Determine the [x, y] coordinate at the center of the cell enclosing the given text.  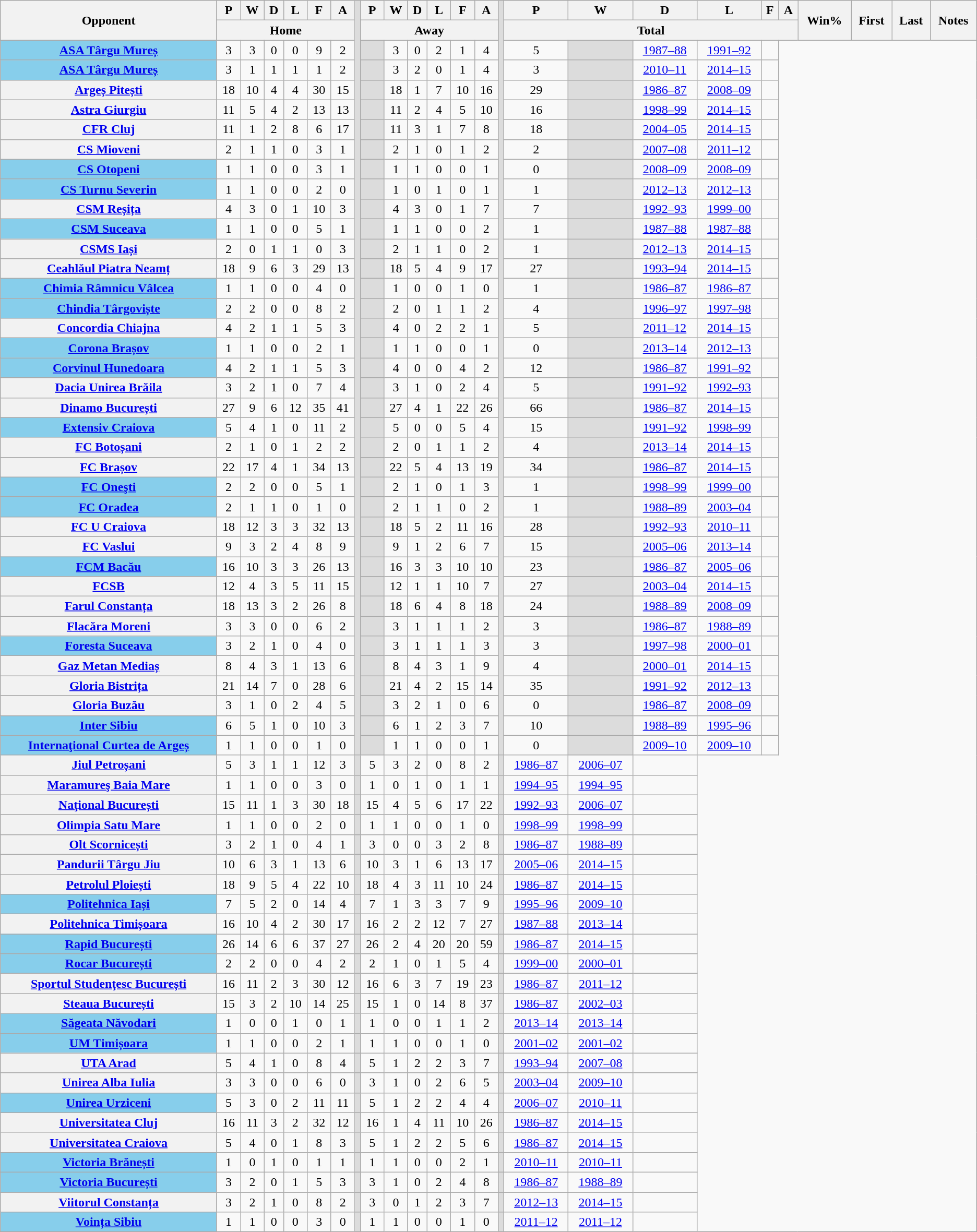
Gloria Bistrița [109, 686]
Argeș Pitești [109, 90]
FC Brașov [109, 467]
Opponent [109, 20]
Away [429, 30]
Last [911, 20]
Gaz Metan Mediaș [109, 666]
Sportul Studenţesc București [109, 984]
Universitatea Craiova [109, 1142]
Dinamo București [109, 408]
Notes [953, 20]
First [872, 20]
Inter Sibiu [109, 725]
Flacăra Moreni [109, 626]
Unirea Alba Iulia [109, 1083]
Steaua București [109, 1003]
FC Vaslui [109, 546]
66 [537, 408]
CS Turnu Severin [109, 189]
FCSB [109, 587]
FC Oradea [109, 507]
Gloria Buzău [109, 705]
Rocar București [109, 964]
Petrolul Ploiești [109, 884]
Victoria București [109, 1182]
CFR Cluj [109, 129]
41 [342, 408]
Politehnica Timișoara [109, 924]
Corona Brașov [109, 348]
Ceahlăul Piatra Neamț [109, 269]
Victoria Brănești [109, 1162]
Universitatea Cluj [109, 1122]
Săgeata Năvodari [109, 1023]
Maramureş Baia Mare [109, 785]
25 [342, 1003]
Voința Sibiu [109, 1222]
Foresta Suceava [109, 646]
Extensiv Craiova [109, 427]
FC Botoșani [109, 447]
Viitorul Constanța [109, 1202]
CSM Reșița [109, 209]
Concordia Chiajna [109, 328]
Politehnica Iași [109, 904]
Olimpia Satu Mare [109, 824]
Farul Constanța [109, 606]
59 [486, 944]
1996–97 [665, 308]
Olt Scornicești [109, 844]
FC Oneşti [109, 487]
CS Otopeni [109, 169]
Jiul Petroșani [109, 765]
Internaţional Curtea de Argeș [109, 745]
2004–05 [665, 129]
Home [285, 30]
Win% [825, 20]
UTA Arad [109, 1063]
Astra Giurgiu [109, 110]
FC U Craiova [109, 527]
UM Timișoara [109, 1043]
CS Mioveni [109, 149]
Dacia Unirea Brăila [109, 388]
Rapid București [109, 944]
Naţional București [109, 805]
Total [651, 30]
Chimia Râmnicu Vâlcea [109, 289]
CSM Suceava [109, 229]
Pandurii Târgu Jiu [109, 864]
Corvinul Hunedoara [109, 368]
2002–03 [600, 1003]
Unirea Urziceni [109, 1103]
CSMS Iași [109, 249]
Chindia Târgoviște [109, 308]
FCM Bacău [109, 566]
